Determine the [X, Y] coordinate at the center of the cell enclosing the given text.  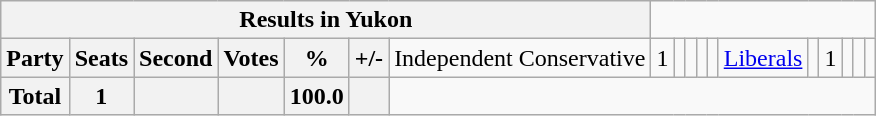
Seats [101, 58]
Votes [251, 58]
Results in Yukon [326, 20]
Independent Conservative [520, 58]
Liberals [763, 58]
% [316, 58]
Total [35, 96]
100.0 [316, 96]
+/- [368, 58]
Party [35, 58]
Second [176, 58]
